Find where the given text appears and provide that cell's center as [X, Y] coordinate. 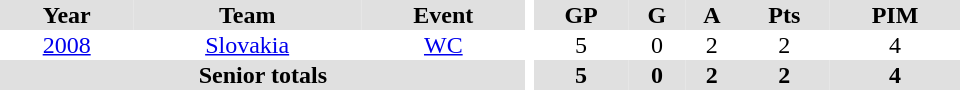
G [658, 15]
PIM [895, 15]
Pts [784, 15]
Slovakia [247, 45]
Year [66, 15]
A [712, 15]
Event [444, 15]
Senior totals [263, 75]
2008 [66, 45]
GP [582, 15]
WC [444, 45]
Team [247, 15]
